Pinpoint the cell where the given text exists, returning its [X, Y] midpoint coordinate. 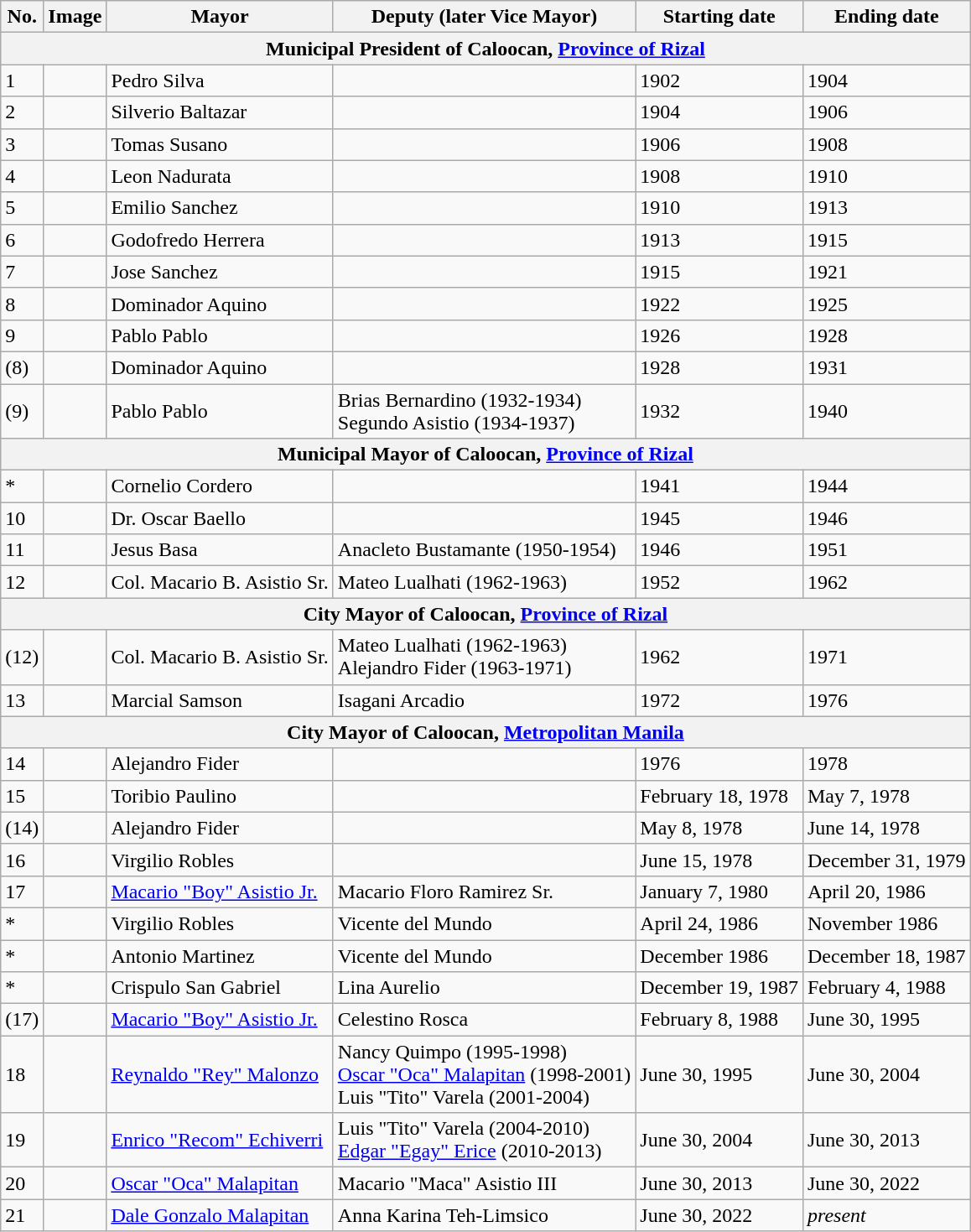
Marcial Samson [220, 700]
Mayor [220, 17]
1945 [719, 518]
Dr. Oscar Baello [220, 518]
8 [22, 304]
June 14, 1978 [886, 828]
December 19, 1987 [719, 988]
present [886, 1215]
Anacleto Bustamante (1950-1954) [485, 550]
Pedro Silva [220, 81]
Leon Nadurata [220, 176]
January 7, 1980 [719, 892]
No. [22, 17]
Silverio Baltazar [220, 112]
Dale Gonzalo Malapitan [220, 1215]
Lina Aurelio [485, 988]
13 [22, 700]
12 [22, 582]
1940 [886, 411]
16 [22, 860]
Jesus Basa [220, 550]
10 [22, 518]
Emilio Sanchez [220, 208]
Tomas Susano [220, 144]
20 [22, 1183]
April 20, 1986 [886, 892]
1944 [886, 486]
Image [75, 17]
11 [22, 550]
Toribio Paulino [220, 796]
7 [22, 272]
1925 [886, 304]
1932 [719, 411]
Starting date [719, 17]
1941 [719, 486]
City Mayor of Caloocan, Metropolitan Manila [486, 732]
December 31, 1979 [886, 860]
17 [22, 892]
Isagani Arcadio [485, 700]
2 [22, 112]
1926 [719, 335]
Deputy (later Vice Mayor) [485, 17]
14 [22, 764]
Mateo Lualhati (1962-1963)Alejandro Fider (1963-1971) [485, 658]
Celestino Rosca [485, 1020]
Ending date [886, 17]
Jose Sanchez [220, 272]
Antonio Martinez [220, 955]
Municipal Mayor of Caloocan, Province of Rizal [486, 455]
6 [22, 240]
May 8, 1978 [719, 828]
December 18, 1987 [886, 955]
1922 [719, 304]
1971 [886, 658]
Oscar "Oca" Malapitan [220, 1183]
Brias Bernardino (1932-1934) Segundo Asistio (1934-1937) [485, 411]
(8) [22, 367]
Macario "Maca" Asistio III [485, 1183]
4 [22, 176]
(14) [22, 828]
21 [22, 1215]
City Mayor of Caloocan, Province of Rizal [486, 614]
18 [22, 1074]
Macario Floro Ramirez Sr. [485, 892]
1931 [886, 367]
Crispulo San Gabriel [220, 988]
1921 [886, 272]
1902 [719, 81]
3 [22, 144]
1951 [886, 550]
Municipal President of Caloocan, Province of Rizal [486, 49]
December 1986 [719, 955]
Nancy Quimpo (1995-1998)Oscar "Oca" Malapitan (1998-2001)Luis "Tito" Varela (2001-2004) [485, 1074]
5 [22, 208]
Anna Karina Teh-Limsico [485, 1215]
Godofredo Herrera [220, 240]
Enrico "Recom" Echiverri [220, 1141]
1972 [719, 700]
April 24, 1986 [719, 923]
June 15, 1978 [719, 860]
November 1986 [886, 923]
9 [22, 335]
(12) [22, 658]
1952 [719, 582]
February 8, 1988 [719, 1020]
Mateo Lualhati (1962-1963) [485, 582]
February 18, 1978 [719, 796]
(17) [22, 1020]
15 [22, 796]
Reynaldo "Rey" Malonzo [220, 1074]
1978 [886, 764]
1 [22, 81]
(9) [22, 411]
19 [22, 1141]
Cornelio Cordero [220, 486]
May 7, 1978 [886, 796]
February 4, 1988 [886, 988]
Luis "Tito" Varela (2004-2010)Edgar "Egay" Erice (2010-2013) [485, 1141]
